Locate the cell with the specified text and output its (X, Y) center coordinate. 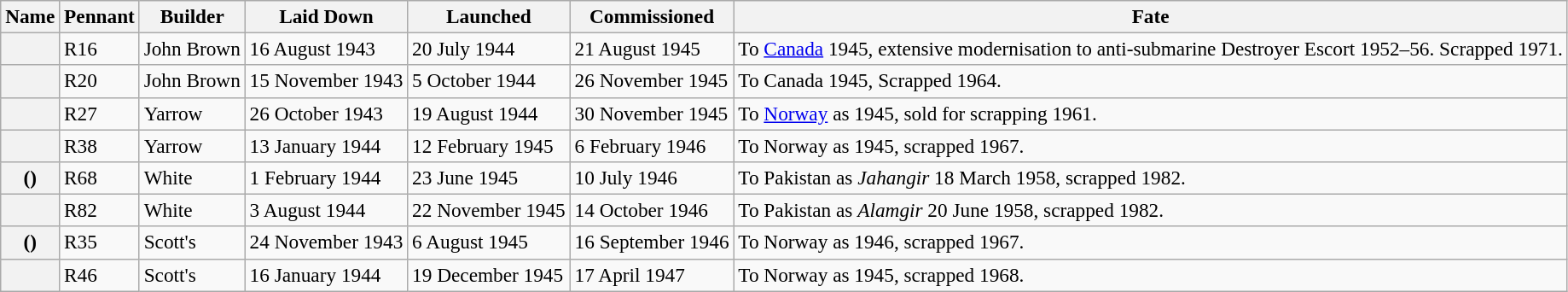
12 February 1945 (489, 145)
20 July 1944 (489, 49)
To Canada 1945, Scrapped 1964. (1150, 81)
To Norway as 1945, sold for scrapping 1961. (1150, 114)
R82 (100, 210)
16 August 1943 (326, 49)
5 October 1944 (489, 81)
19 August 1944 (489, 114)
To Pakistan as Alamgir 20 June 1958, scrapped 1982. (1150, 210)
10 July 1946 (652, 178)
6 August 1945 (489, 242)
22 November 1945 (489, 210)
1 February 1944 (326, 178)
To Norway as 1945, scrapped 1967. (1150, 145)
21 August 1945 (652, 49)
R27 (100, 114)
Pennant (100, 16)
24 November 1943 (326, 242)
R46 (100, 275)
R35 (100, 242)
17 April 1947 (652, 275)
3 August 1944 (326, 210)
19 December 1945 (489, 275)
26 October 1943 (326, 114)
To Norway as 1945, scrapped 1968. (1150, 275)
R16 (100, 49)
Fate (1150, 16)
Name (31, 16)
15 November 1943 (326, 81)
26 November 1945 (652, 81)
30 November 1945 (652, 114)
To Canada 1945, extensive modernisation to anti-submarine Destroyer Escort 1952–56. Scrapped 1971. (1150, 49)
To Pakistan as Jahangir 18 March 1958, scrapped 1982. (1150, 178)
Commissioned (652, 16)
R38 (100, 145)
R20 (100, 81)
14 October 1946 (652, 210)
To Norway as 1946, scrapped 1967. (1150, 242)
Laid Down (326, 16)
13 January 1944 (326, 145)
23 June 1945 (489, 178)
16 September 1946 (652, 242)
R68 (100, 178)
16 January 1944 (326, 275)
Builder (192, 16)
6 February 1946 (652, 145)
Launched (489, 16)
